Pinpoint the cell where the given text exists, returning its (x, y) midpoint coordinate. 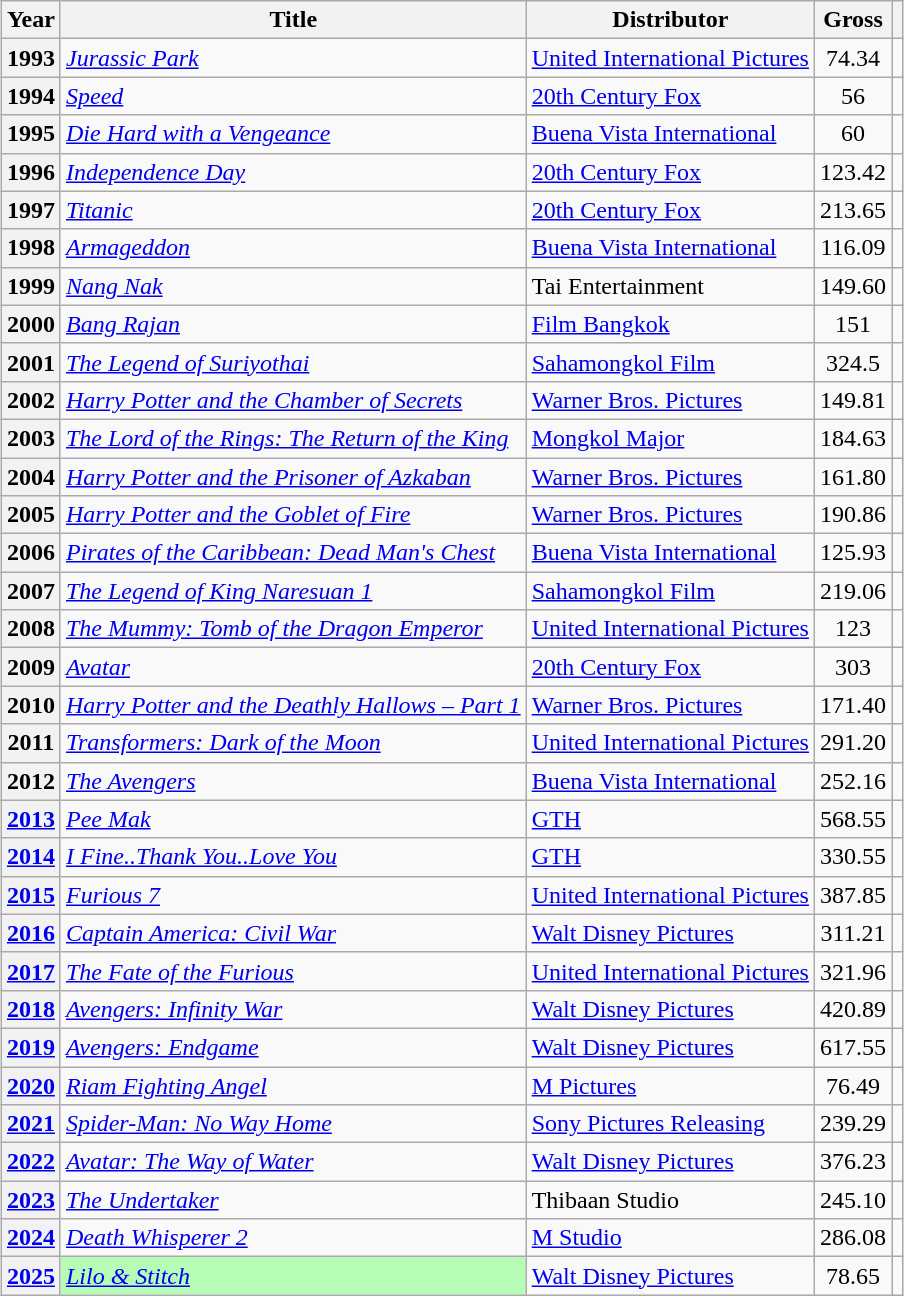
Thibaan Studio (670, 1200)
2001 (30, 362)
Film Bangkok (670, 324)
Titanic (293, 210)
Avatar (293, 667)
2000 (30, 324)
2023 (30, 1200)
Independence Day (293, 172)
190.86 (852, 515)
617.55 (852, 1047)
311.21 (852, 933)
123 (852, 629)
M Pictures (670, 1085)
The Legend of Suriyothai (293, 362)
2010 (30, 705)
Gross (852, 20)
Harry Potter and the Deathly Hallows – Part 1 (293, 705)
376.23 (852, 1162)
76.49 (852, 1085)
M Studio (670, 1238)
Captain America: Civil War (293, 933)
Death Whisperer 2 (293, 1238)
568.55 (852, 819)
171.40 (852, 705)
2005 (30, 515)
Furious 7 (293, 895)
321.96 (852, 971)
2006 (30, 553)
Tai Entertainment (670, 286)
1999 (30, 286)
245.10 (852, 1200)
Armageddon (293, 248)
291.20 (852, 743)
Sony Pictures Releasing (670, 1124)
60 (852, 134)
184.63 (852, 438)
2016 (30, 933)
Riam Fighting Angel (293, 1085)
2020 (30, 1085)
1997 (30, 210)
Avengers: Infinity War (293, 1009)
2007 (30, 591)
2014 (30, 857)
The Legend of King Naresuan 1 (293, 591)
74.34 (852, 58)
2024 (30, 1238)
2011 (30, 743)
2004 (30, 477)
2015 (30, 895)
2025 (30, 1276)
Title (293, 20)
Lilo & Stitch (293, 1276)
2018 (30, 1009)
303 (852, 667)
125.93 (852, 553)
2021 (30, 1124)
1996 (30, 172)
Harry Potter and the Prisoner of Azkaban (293, 477)
2008 (30, 629)
151 (852, 324)
123.42 (852, 172)
I Fine..Thank You..Love You (293, 857)
2013 (30, 819)
1995 (30, 134)
Pirates of the Caribbean: Dead Man's Chest (293, 553)
324.5 (852, 362)
Speed (293, 96)
Spider-Man: No Way Home (293, 1124)
2012 (30, 781)
Bang Rajan (293, 324)
78.65 (852, 1276)
The Lord of the Rings: The Return of the King (293, 438)
Harry Potter and the Chamber of Secrets (293, 400)
The Fate of the Furious (293, 971)
56 (852, 96)
Die Hard with a Vengeance (293, 134)
116.09 (852, 248)
286.08 (852, 1238)
2009 (30, 667)
Distributor (670, 20)
161.80 (852, 477)
Transformers: Dark of the Moon (293, 743)
Jurassic Park (293, 58)
219.06 (852, 591)
1998 (30, 248)
149.60 (852, 286)
149.81 (852, 400)
1994 (30, 96)
Nang Nak (293, 286)
2017 (30, 971)
Pee Mak (293, 819)
239.29 (852, 1124)
213.65 (852, 210)
Avengers: Endgame (293, 1047)
Harry Potter and the Goblet of Fire (293, 515)
420.89 (852, 1009)
2022 (30, 1162)
The Undertaker (293, 1200)
387.85 (852, 895)
252.16 (852, 781)
Mongkol Major (670, 438)
2019 (30, 1047)
2003 (30, 438)
Avatar: The Way of Water (293, 1162)
2002 (30, 400)
1993 (30, 58)
The Mummy: Tomb of the Dragon Emperor (293, 629)
330.55 (852, 857)
The Avengers (293, 781)
Year (30, 20)
